Find where the given text appears and provide that cell's center as (X, Y) coordinate. 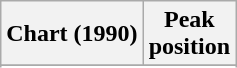
Chart (1990) (72, 34)
Peakposition (189, 34)
